Identify which cell holds the provided text, then report its (X, Y) central coordinate. 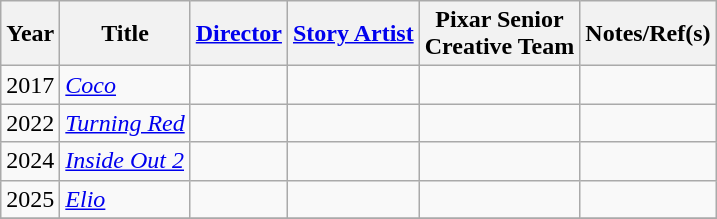
Pixar SeniorCreative Team (500, 34)
Story Artist (353, 34)
Turning Red (125, 123)
2017 (30, 85)
Coco (125, 85)
Year (30, 34)
Director (238, 34)
2022 (30, 123)
Title (125, 34)
Inside Out 2 (125, 161)
Notes/Ref(s) (648, 34)
2025 (30, 199)
Elio (125, 199)
2024 (30, 161)
